Find where the given text appears and provide that cell's center as (X, Y) coordinate. 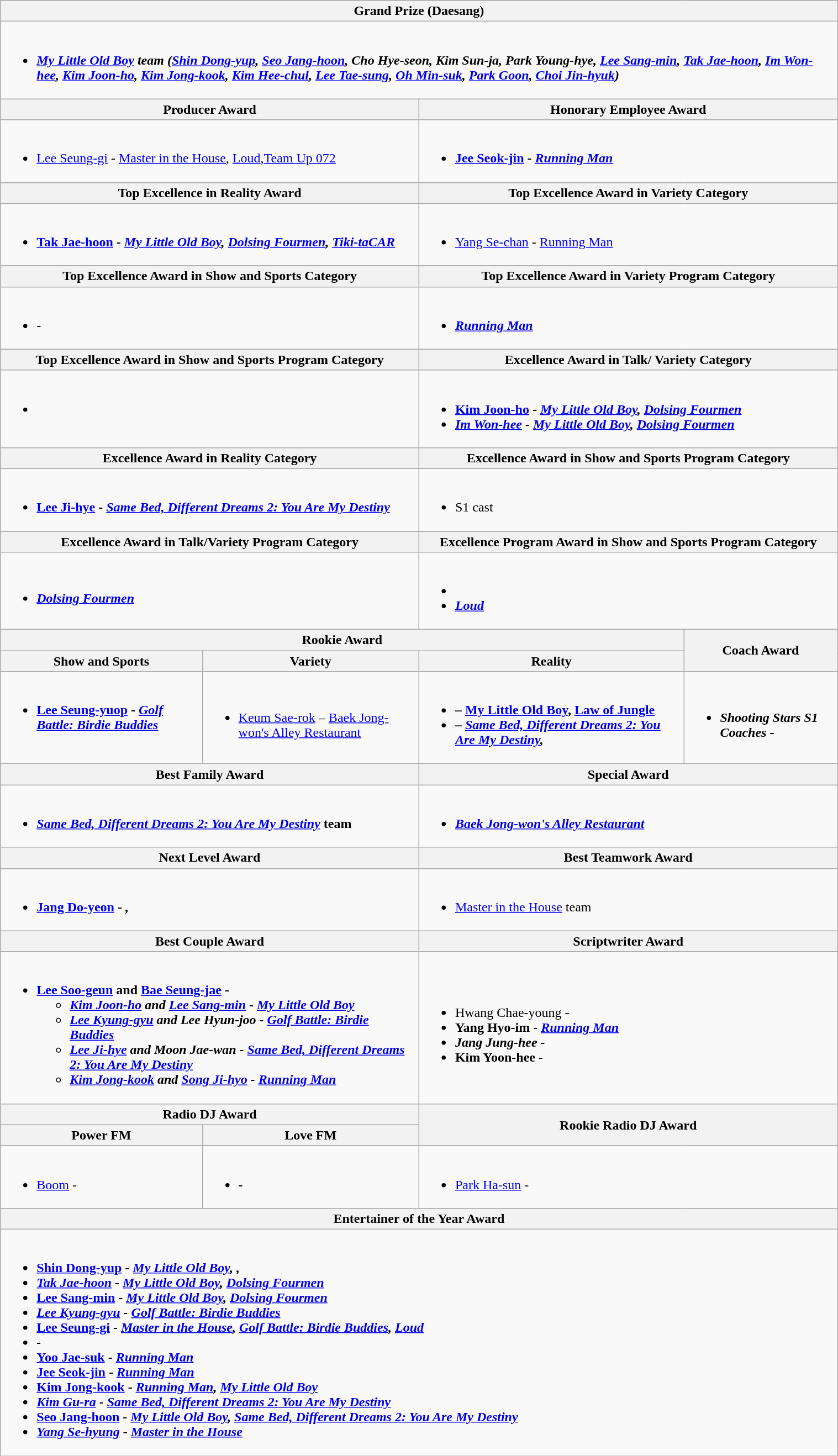
Special Award (628, 774)
Dolsing Fourmen (210, 591)
Excellence Award in Talk/Variety Program Category (210, 542)
Jang Do-yeon - , (210, 899)
Best Couple Award (210, 941)
Excellence Award in Reality Category (210, 458)
Boom - (102, 1177)
Lee Seung-yuop - Golf Battle: Birdie Buddies (102, 718)
Entertainer of the Year Award (419, 1218)
Radio DJ Award (210, 1114)
Kim Joon-ho - My Little Old Boy, Dolsing FourmenIm Won-hee - My Little Old Boy, Dolsing Fourmen (628, 409)
Rookie Award (342, 640)
Variety (310, 661)
– My Little Old Boy, Law of Jungle – Same Bed, Different Dreams 2: You Are My Destiny, (551, 718)
Keum Sae-rok – Baek Jong-won's Alley Restaurant (310, 718)
Jee Seok-jin - Running Man (628, 151)
Top Excellence Award in Show and Sports Category (210, 276)
Park Ha-sun - (628, 1177)
Producer Award (210, 109)
Shooting Stars S1 Coaches - (761, 718)
Grand Prize (Daesang) (419, 11)
Power FM (102, 1135)
Scriptwriter Award (628, 941)
Excellence Award in Talk/ Variety Category (628, 360)
Honorary Employee Award (628, 109)
Next Level Award (210, 858)
Same Bed, Different Dreams 2: You Are My Destiny team (210, 816)
Excellence Program Award in Show and Sports Program Category (628, 542)
Baek Jong-won's Alley Restaurant (628, 816)
Lee Ji-hye - Same Bed, Different Dreams 2: You Are My Destiny (210, 499)
Coach Award (761, 651)
Excellence Award in Show and Sports Program Category (628, 458)
Loud (628, 591)
S1 cast (628, 499)
Best Teamwork Award (628, 858)
Rookie Radio DJ Award (628, 1125)
Top Excellence Award in Show and Sports Program Category (210, 360)
Love FM (310, 1135)
Show and Sports (102, 661)
Tak Jae-hoon - My Little Old Boy, Dolsing Fourmen, Tiki-taCAR (210, 234)
Top Excellence Award in Variety Category (628, 193)
Master in the House team (628, 899)
Yang Se-chan - Running Man (628, 234)
Hwang Chae-young - Yang Hyo-im - Running ManJang Jung-hee - Kim Yoon-hee - (628, 1027)
Best Family Award (210, 774)
Lee Seung-gi - Master in the House, Loud,Team Up 072 (210, 151)
Reality (551, 661)
Running Man (628, 318)
Top Excellence in Reality Award (210, 193)
Top Excellence Award in Variety Program Category (628, 276)
